Scan for the cell matching the given text and deliver its [X, Y] coordinate at center. 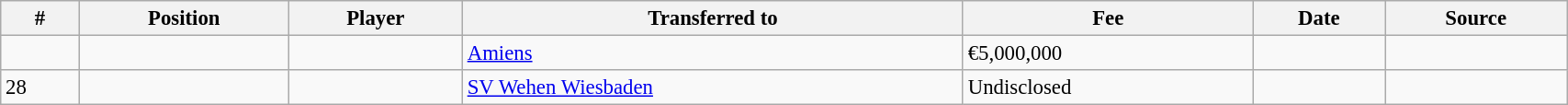
Player [375, 18]
Undisclosed [1108, 87]
€5,000,000 [1108, 53]
# [40, 18]
Amiens [713, 53]
Transferred to [713, 18]
Source [1476, 18]
Date [1319, 18]
28 [40, 87]
SV Wehen Wiesbaden [713, 87]
Fee [1108, 18]
Position [184, 18]
